Locate the cell with the specified text and output its [X, Y] center coordinate. 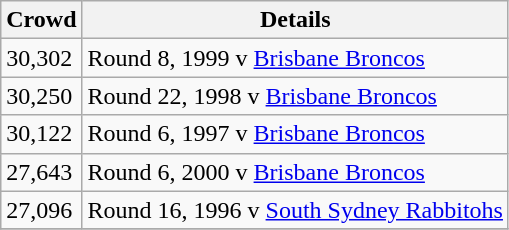
Round 22, 1998 v Brisbane Broncos [295, 96]
Round 6, 2000 v Brisbane Broncos [295, 172]
30,122 [42, 134]
27,643 [42, 172]
27,096 [42, 210]
Round 8, 1999 v Brisbane Broncos [295, 58]
Round 16, 1996 v South Sydney Rabbitohs [295, 210]
30,250 [42, 96]
30,302 [42, 58]
Crowd [42, 20]
Round 6, 1997 v Brisbane Broncos [295, 134]
Details [295, 20]
